Find where the given text appears and provide that cell's center as (x, y) coordinate. 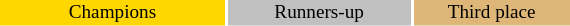
Champions (112, 13)
Third place (492, 13)
Runners-up (319, 13)
